Output the (X, Y) coordinate of the center of the cell containing the given text.  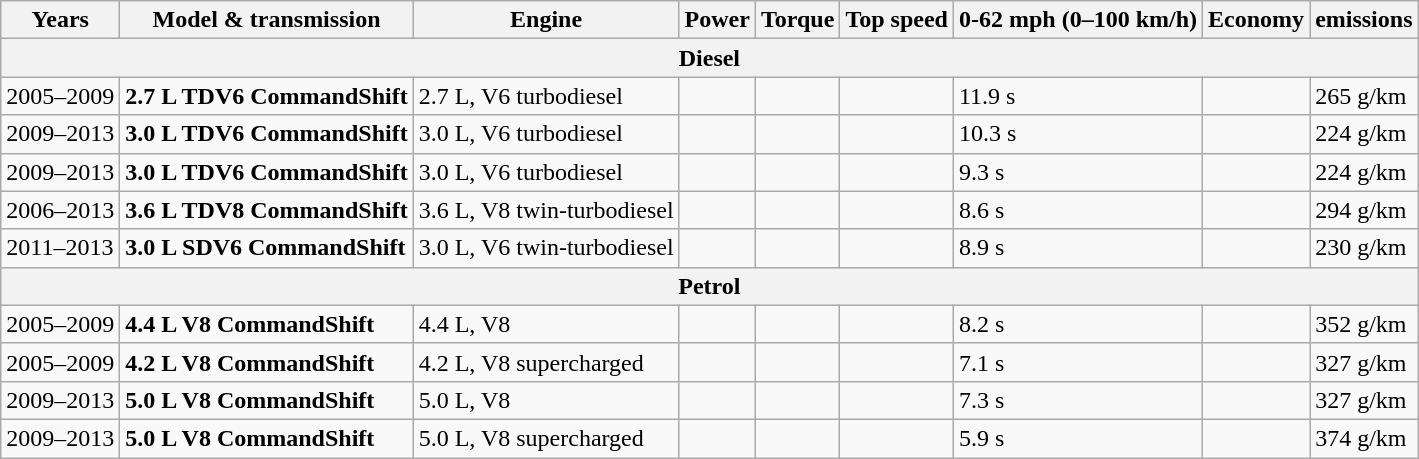
4.2 L V8 CommandShift (266, 362)
3.0 L, V6 twin-turbodiesel (546, 248)
265 g/km (1364, 96)
3.0 L SDV6 CommandShift (266, 248)
9.3 s (1078, 172)
7.1 s (1078, 362)
294 g/km (1364, 210)
2.7 L TDV6 CommandShift (266, 96)
4.4 L V8 CommandShift (266, 324)
5.0 L, V8 supercharged (546, 438)
8.6 s (1078, 210)
Economy (1256, 20)
Petrol (710, 286)
2006–2013 (60, 210)
7.3 s (1078, 400)
11.9 s (1078, 96)
emissions (1364, 20)
0-62 mph (0–100 km/h) (1078, 20)
3.6 L, V8 twin-turbodiesel (546, 210)
230 g/km (1364, 248)
Power (717, 20)
8.9 s (1078, 248)
Torque (797, 20)
3.6 L TDV8 CommandShift (266, 210)
Diesel (710, 58)
Engine (546, 20)
352 g/km (1364, 324)
10.3 s (1078, 134)
4.2 L, V8 supercharged (546, 362)
Top speed (897, 20)
2011–2013 (60, 248)
2.7 L, V6 turbodiesel (546, 96)
374 g/km (1364, 438)
Years (60, 20)
4.4 L, V8 (546, 324)
5.9 s (1078, 438)
Model & transmission (266, 20)
5.0 L, V8 (546, 400)
8.2 s (1078, 324)
